Locate the cell with the specified text and output its [x, y] center coordinate. 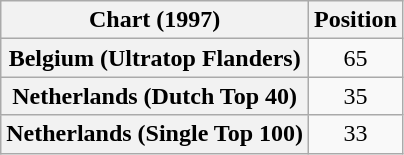
35 [356, 96]
Netherlands (Dutch Top 40) [155, 96]
33 [356, 134]
Belgium (Ultratop Flanders) [155, 58]
Position [356, 20]
Netherlands (Single Top 100) [155, 134]
65 [356, 58]
Chart (1997) [155, 20]
